Identify which cell holds the provided text, then report its [X, Y] central coordinate. 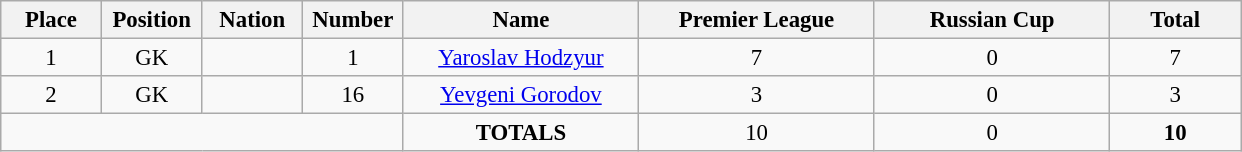
Premier League [757, 20]
2 [52, 95]
16 [354, 95]
Russian Cup [992, 20]
Position [152, 20]
Yaroslav Hodzyur [521, 58]
Nation [252, 20]
TOTALS [521, 133]
Number [354, 20]
Name [521, 20]
Total [1176, 20]
Yevgeni Gorodov [521, 95]
Place [52, 20]
